Detect which cell encompasses the target text, then output its [x, y] center coordinate. 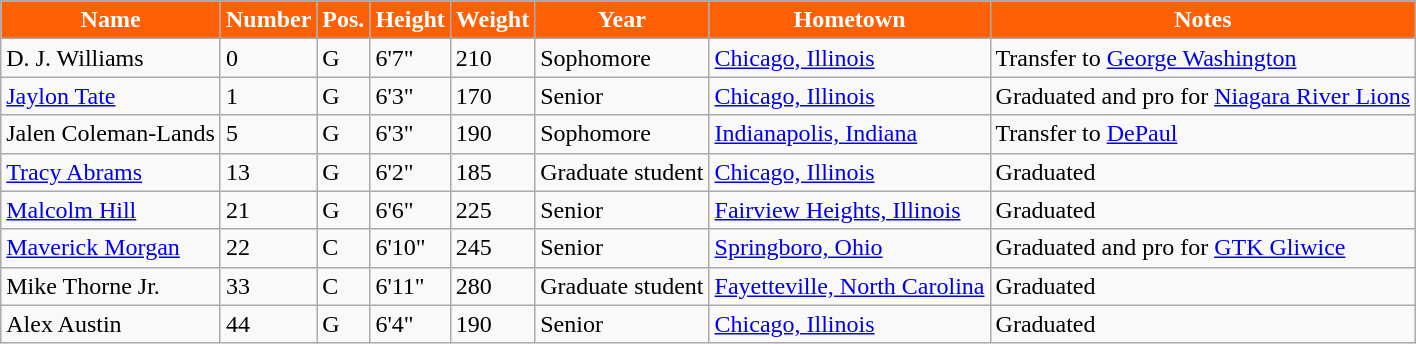
Jaylon Tate [111, 96]
Indianapolis, Indiana [850, 134]
Year [622, 20]
22 [268, 248]
Fairview Heights, Illinois [850, 210]
Maverick Morgan [111, 248]
44 [268, 324]
280 [492, 286]
Malcolm Hill [111, 210]
170 [492, 96]
Jalen Coleman-Lands [111, 134]
Mike Thorne Jr. [111, 286]
Graduated and pro for Niagara River Lions [1203, 96]
Hometown [850, 20]
Fayetteville, North Carolina [850, 286]
D. J. Williams [111, 58]
Height [410, 20]
210 [492, 58]
6'6" [410, 210]
Number [268, 20]
Transfer to George Washington [1203, 58]
Pos. [344, 20]
Graduated and pro for GTK Gliwice [1203, 248]
Tracy Abrams [111, 172]
185 [492, 172]
Weight [492, 20]
6'11" [410, 286]
5 [268, 134]
6'10" [410, 248]
6'7" [410, 58]
6'2" [410, 172]
13 [268, 172]
Name [111, 20]
1 [268, 96]
Transfer to DePaul [1203, 134]
33 [268, 286]
Notes [1203, 20]
0 [268, 58]
225 [492, 210]
6'4" [410, 324]
245 [492, 248]
Alex Austin [111, 324]
Springboro, Ohio [850, 248]
21 [268, 210]
